Capture the cell that displays the provided text and extract its [x, y] central coordinate. 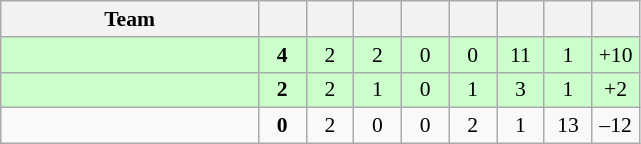
11 [520, 55]
+2 [616, 90]
4 [282, 55]
–12 [616, 126]
3 [520, 90]
13 [568, 126]
+10 [616, 55]
Team [130, 19]
